Find where the given text appears and provide that cell's center as (x, y) coordinate. 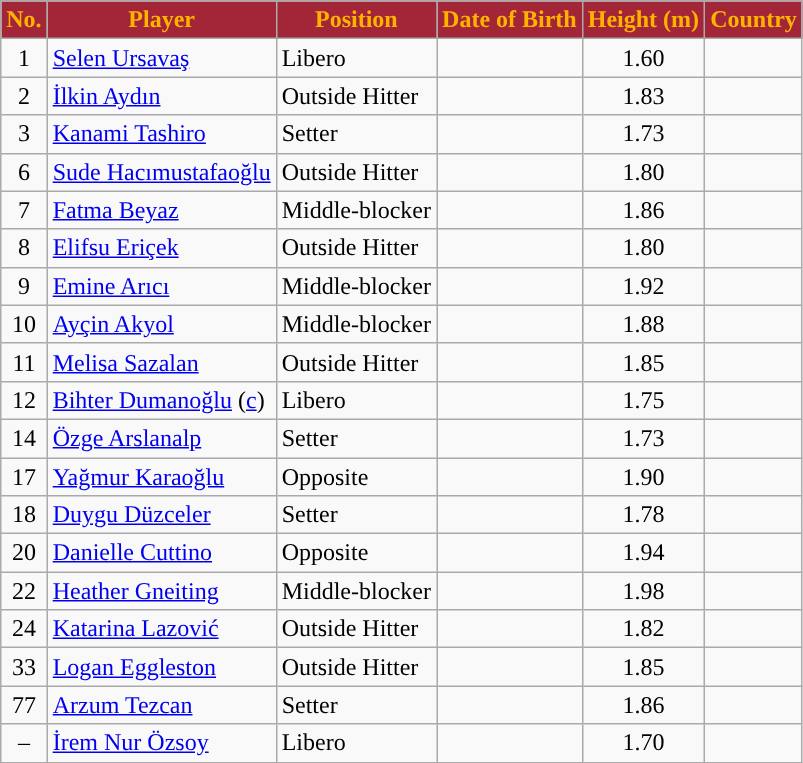
1.92 (643, 286)
2 (24, 96)
3 (24, 134)
1.94 (643, 553)
1.60 (643, 58)
9 (24, 286)
77 (24, 705)
Katarina Lazović (162, 629)
Ayçin Akyol (162, 324)
22 (24, 591)
17 (24, 477)
İlkin Aydın (162, 96)
Yağmur Karaoğlu (162, 477)
1.83 (643, 96)
1.98 (643, 591)
Height (m) (643, 20)
Player (162, 20)
1.90 (643, 477)
24 (24, 629)
10 (24, 324)
Country (754, 20)
6 (24, 172)
Emine Arıcı (162, 286)
Sude Hacımustafaoğlu (162, 172)
1.88 (643, 324)
Heather Gneiting (162, 591)
18 (24, 515)
1.70 (643, 743)
20 (24, 553)
Bihter Dumanoğlu (c) (162, 400)
Elifsu Eriçek (162, 248)
Date of Birth (510, 20)
12 (24, 400)
33 (24, 667)
1 (24, 58)
1.82 (643, 629)
8 (24, 248)
Fatma Beyaz (162, 210)
11 (24, 362)
Danielle Cuttino (162, 553)
14 (24, 438)
Logan Eggleston (162, 667)
Selen Ursavaş (162, 58)
Kanami Tashiro (162, 134)
Özge Arslanalp (162, 438)
7 (24, 210)
1.78 (643, 515)
1.75 (643, 400)
Duygu Düzceler (162, 515)
– (24, 743)
İrem Nur Özsoy (162, 743)
Melisa Sazalan (162, 362)
Position (356, 20)
Arzum Tezcan (162, 705)
No. (24, 20)
